Locate the cell with the specified text and output its (x, y) center coordinate. 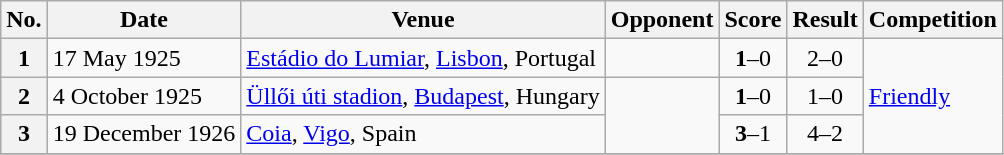
Result (825, 20)
Coia, Vigo, Spain (423, 134)
Üllői úti stadion, Budapest, Hungary (423, 96)
17 May 1925 (144, 58)
4–2 (825, 134)
3–1 (753, 134)
1 (24, 58)
Venue (423, 20)
Friendly (932, 96)
4 October 1925 (144, 96)
2 (24, 96)
Date (144, 20)
Score (753, 20)
2–0 (825, 58)
Opponent (662, 20)
Estádio do Lumiar, Lisbon, Portugal (423, 58)
No. (24, 20)
3 (24, 134)
19 December 1926 (144, 134)
Competition (932, 20)
